Identify which cell holds the provided text, then report its (x, y) central coordinate. 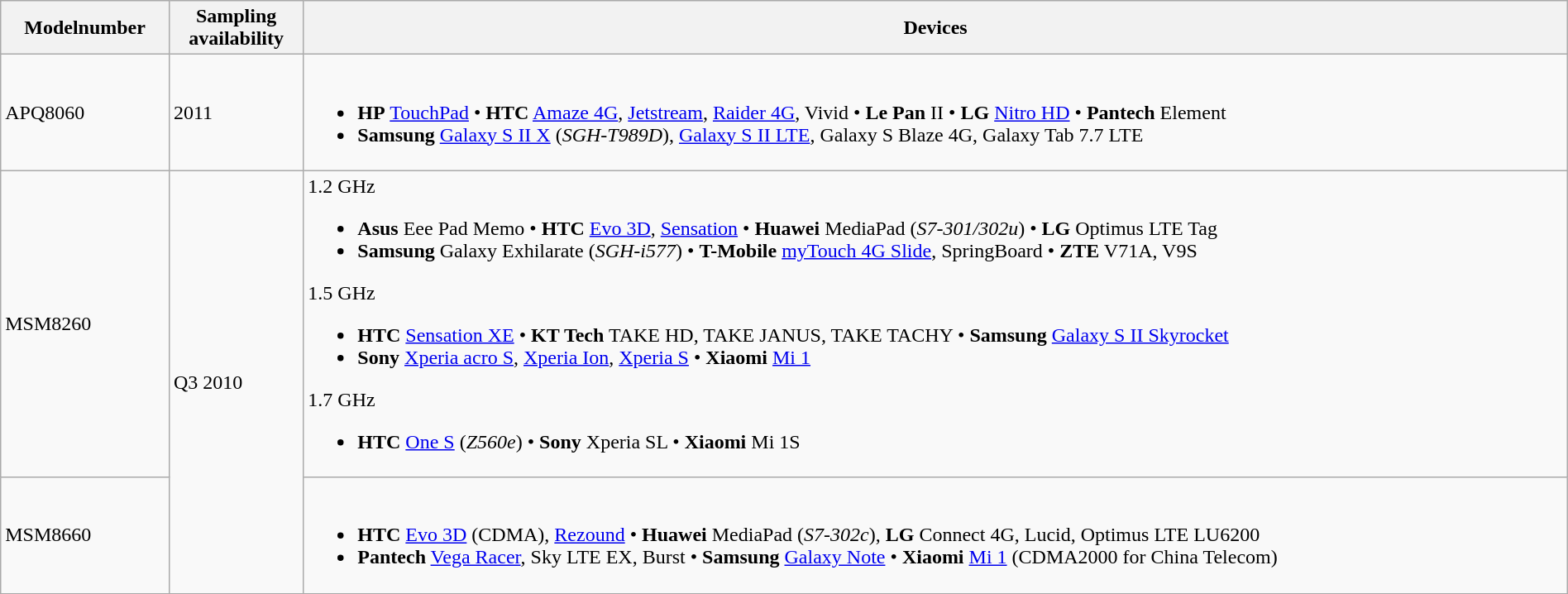
Modelnumber (85, 28)
Devices (935, 28)
MSM8260 (85, 324)
MSM8660 (85, 535)
Samplingavailability (236, 28)
2011 (236, 113)
Q3 2010 (236, 382)
APQ8060 (85, 113)
